Determine the (x, y) coordinate at the center of the cell enclosing the given text.  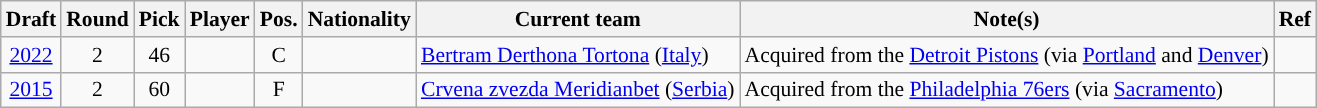
Bertram Derthona Tortona (Italy) (578, 55)
Acquired from the Detroit Pistons (via Portland and Denver) (1007, 55)
60 (160, 90)
2022 (31, 55)
Round (98, 19)
Draft (31, 19)
Note(s) (1007, 19)
Current team (578, 19)
Pos. (279, 19)
F (279, 90)
Nationality (360, 19)
C (279, 55)
46 (160, 55)
Acquired from the Philadelphia 76ers (via Sacramento) (1007, 90)
Crvena zvezda Meridianbet (Serbia) (578, 90)
Player (220, 19)
2015 (31, 90)
Pick (160, 19)
Ref (1295, 19)
